Locate the cell with the specified text and output its [X, Y] center coordinate. 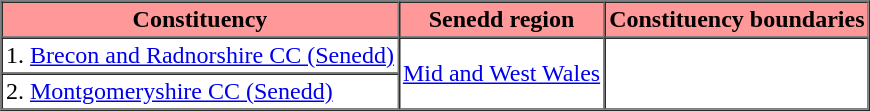
2. Montgomeryshire CC (Senedd) [200, 92]
Senedd region [501, 20]
Mid and West Wales [501, 74]
Constituency boundaries [737, 20]
1. Brecon and Radnorshire CC (Senedd) [200, 56]
Constituency [200, 20]
